Pinpoint the cell where the given text exists, returning its (x, y) midpoint coordinate. 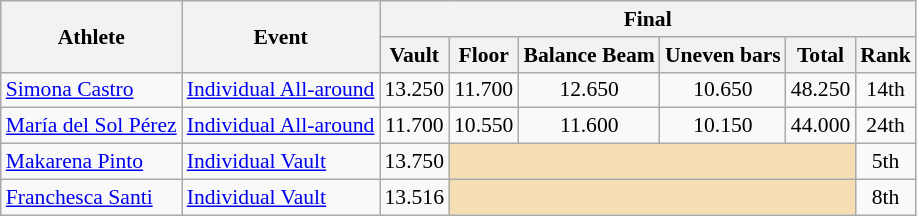
Rank (886, 55)
44.000 (820, 126)
10.550 (484, 126)
Final (648, 19)
12.650 (588, 90)
8th (886, 197)
11.600 (588, 126)
5th (886, 162)
10.150 (723, 126)
Vault (414, 55)
13.250 (414, 90)
Simona Castro (92, 90)
Uneven bars (723, 55)
10.650 (723, 90)
Athlete (92, 36)
Balance Beam (588, 55)
48.250 (820, 90)
Total (820, 55)
Franchesca Santi (92, 197)
Event (281, 36)
María del Sol Pérez (92, 126)
13.750 (414, 162)
Makarena Pinto (92, 162)
24th (886, 126)
Floor (484, 55)
13.516 (414, 197)
14th (886, 90)
